Extract the (X, Y) coordinate from the center of the cell holding the provided text.  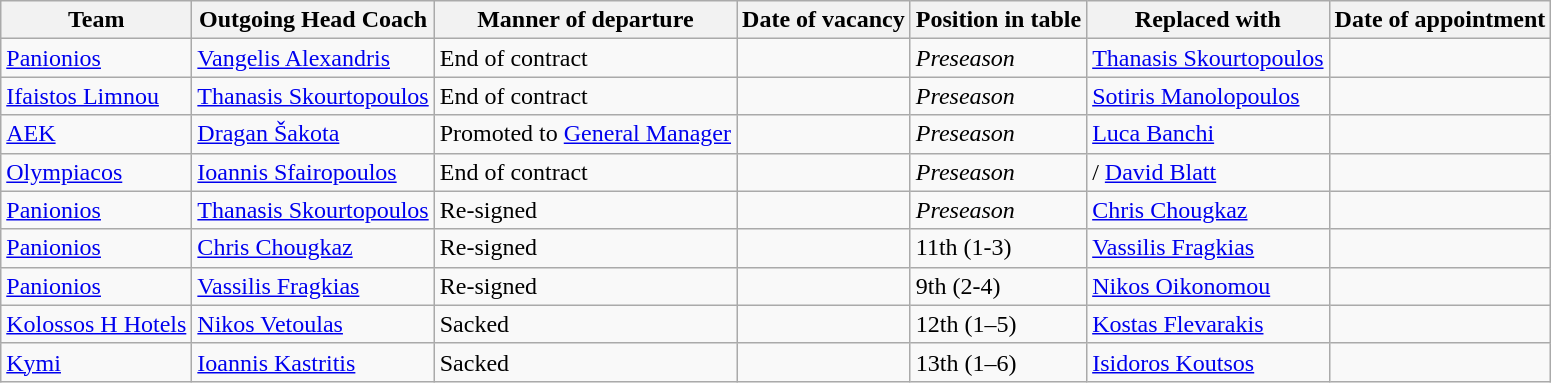
Ifaistos Limnou (96, 96)
Olympiacos (96, 172)
Isidoros Koutsos (1208, 362)
Manner of departure (585, 20)
Date of vacancy (824, 20)
Kostas Flevarakis (1208, 324)
Vangelis Alexandris (313, 58)
Replaced with (1208, 20)
/ David Blatt (1208, 172)
Nikos Vetoulas (313, 324)
9th (2-4) (998, 286)
AEK (96, 134)
Nikos Oikonomou (1208, 286)
Ioannis Sfairopoulos (313, 172)
Dragan Šakota (313, 134)
Sotiris Manolopoulos (1208, 96)
12th (1–5) (998, 324)
11th (1-3) (998, 248)
Outgoing Head Coach (313, 20)
Date of appointment (1440, 20)
Luca Banchi (1208, 134)
Kolossos H Hotels (96, 324)
Team (96, 20)
Promoted to General Manager (585, 134)
Kymi (96, 362)
13th (1–6) (998, 362)
Position in table (998, 20)
Ioannis Kastritis (313, 362)
